Provide the [X, Y] coordinate of the cell's center where the given text is located.  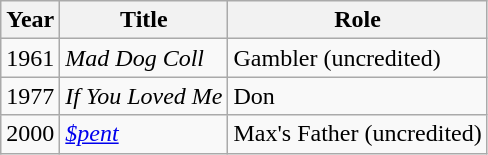
1961 [30, 58]
Gambler (uncredited) [358, 58]
Year [30, 20]
Max's Father (uncredited) [358, 134]
Don [358, 96]
Role [358, 20]
Mad Dog Coll [144, 58]
Title [144, 20]
2000 [30, 134]
$pent [144, 134]
If You Loved Me [144, 96]
1977 [30, 96]
